Detect which cell encompasses the target text, then output its (X, Y) center coordinate. 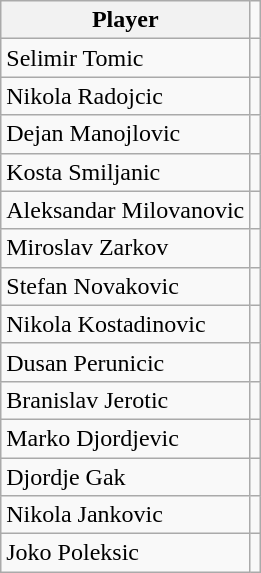
Djordje Gak (126, 477)
Branislav Jerotic (126, 400)
Selimir Tomic (126, 58)
Dejan Manojlovic (126, 134)
Joko Poleksic (126, 553)
Miroslav Zarkov (126, 248)
Marko Djordjevic (126, 438)
Nikola Kostadinovic (126, 324)
Kosta Smiljanic (126, 172)
Nikola Jankovic (126, 515)
Player (126, 20)
Nikola Radojcic (126, 96)
Aleksandar Milovanovic (126, 210)
Stefan Novakovic (126, 286)
Dusan Perunicic (126, 362)
